Return the (X, Y) coordinate for the center point of the cell that contains the specified text.  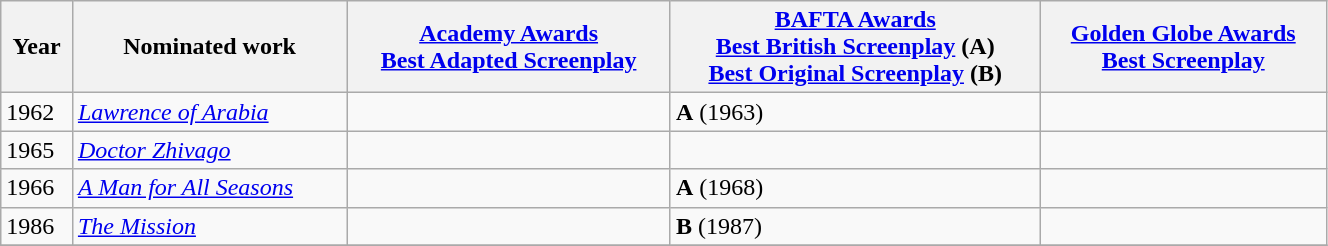
1965 (37, 150)
A (1968) (855, 188)
Year (37, 47)
Lawrence of Arabia (209, 112)
BAFTA AwardsBest British Screenplay (A)Best Original Screenplay (B) (855, 47)
A Man for All Seasons (209, 188)
1966 (37, 188)
1986 (37, 226)
B (1987) (855, 226)
A (1963) (855, 112)
Golden Globe AwardsBest Screenplay (1183, 47)
Doctor Zhivago (209, 150)
Nominated work (209, 47)
Academy AwardsBest Adapted Screenplay (509, 47)
The Mission (209, 226)
1962 (37, 112)
